Pinpoint the cell where the given text exists, returning its (X, Y) midpoint coordinate. 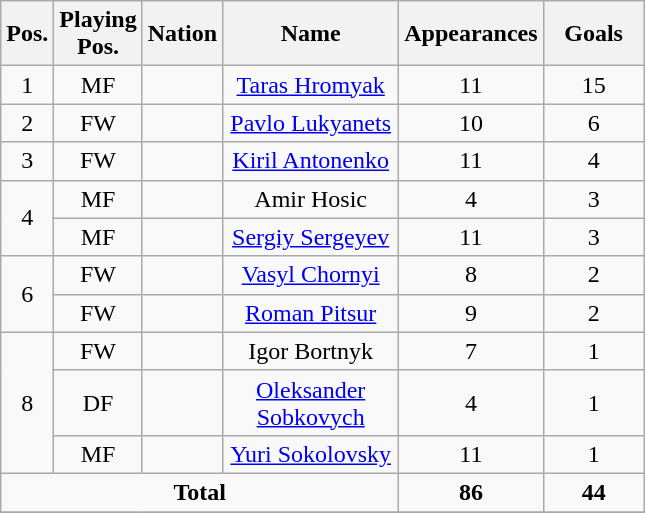
Total (200, 492)
10 (471, 123)
Appearances (471, 34)
Taras Hromyak (311, 85)
Roman Pitsur (311, 313)
Igor Bortnyk (311, 351)
DF (98, 402)
9 (471, 313)
Name (311, 34)
Oleksander Sobkovych (311, 402)
Pos. (28, 34)
Nation (182, 34)
44 (594, 492)
Sergiy Sergeyev (311, 237)
Pavlo Lukyanets (311, 123)
Playing Pos. (98, 34)
7 (471, 351)
15 (594, 85)
Goals (594, 34)
Amir Hosic (311, 199)
Yuri Sokolovsky (311, 454)
Kiril Antonenko (311, 161)
86 (471, 492)
Vasyl Chornyi (311, 275)
